Pinpoint the cell where the given text exists, returning its (x, y) midpoint coordinate. 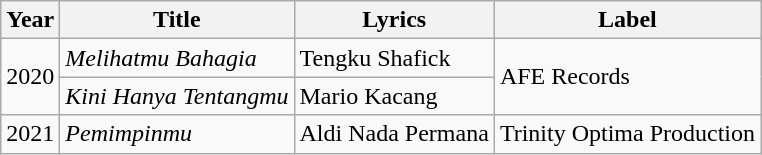
Kini Hanya Tentangmu (177, 96)
Title (177, 20)
Lyrics (394, 20)
Trinity Optima Production (627, 134)
2020 (30, 77)
2021 (30, 134)
Pemimpinmu (177, 134)
Year (30, 20)
Mario Kacang (394, 96)
AFE Records (627, 77)
Melihatmu Bahagia (177, 58)
Tengku Shafick (394, 58)
Label (627, 20)
Aldi Nada Permana (394, 134)
